Capture the cell that displays the provided text and extract its [x, y] central coordinate. 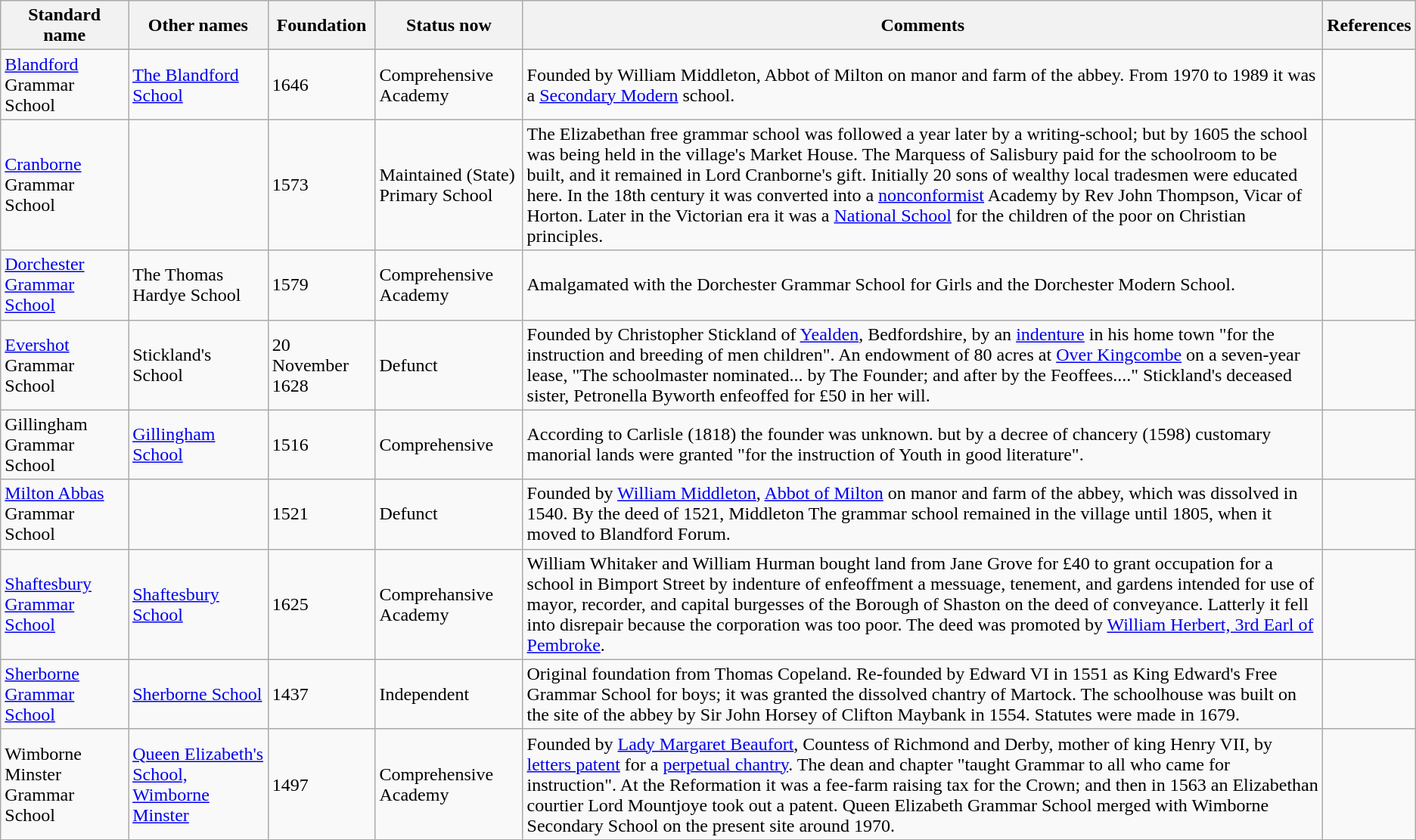
Gillingham Grammar School [65, 445]
Queen Elizabeth's School, Wimborne Minster [198, 784]
Independent [449, 694]
The Thomas Hardye School [198, 285]
Dorchester Grammar School [65, 285]
1646 [321, 85]
1516 [321, 445]
Amalgamated with the Dorchester Grammar School for Girls and the Dorchester Modern School. [923, 285]
Shaftesbury School [198, 604]
Foundation [321, 26]
1579 [321, 285]
Status now [449, 26]
Wimborne Minster Grammar School [65, 784]
Maintained (State) Primary School [449, 184]
Comments [923, 26]
1497 [321, 784]
Evershot Grammar School [65, 364]
Blandford Grammar School [65, 85]
Shaftesbury Grammar School [65, 604]
Sherborne School [198, 694]
Gillingham School [198, 445]
References [1369, 26]
Founded by William Middleton, Abbot of Milton on manor and farm of the abbey. From 1970 to 1989 it was a Secondary Modern school. [923, 85]
20 November 1628 [321, 364]
Cranborne Grammar School [65, 184]
Comprehensive [449, 445]
Comprehansive Academy [449, 604]
1437 [321, 694]
Milton Abbas Grammar School [65, 514]
1573 [321, 184]
Other names [198, 26]
Standard name [65, 26]
1521 [321, 514]
Sherborne Grammar School [65, 694]
The Blandford School [198, 85]
Stickland's School [198, 364]
1625 [321, 604]
